Scan for the cell matching the given text and deliver its [x, y] coordinate at center. 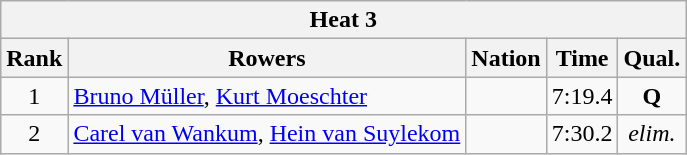
Qual. [652, 58]
Nation [506, 58]
Rank [34, 58]
1 [34, 96]
Heat 3 [344, 20]
Q [652, 96]
Rowers [267, 58]
2 [34, 134]
Carel van Wankum, Hein van Suylekom [267, 134]
Time [582, 58]
elim. [652, 134]
Bruno Müller, Kurt Moeschter [267, 96]
7:30.2 [582, 134]
7:19.4 [582, 96]
